Pinpoint the cell where the given text exists, returning its [x, y] midpoint coordinate. 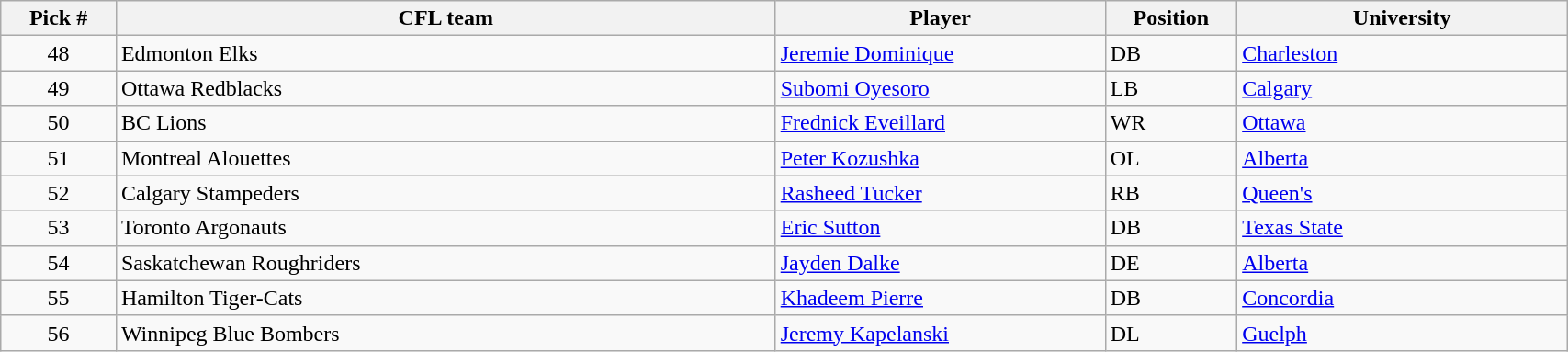
CFL team [446, 18]
Saskatchewan Roughriders [446, 263]
DE [1171, 263]
54 [59, 263]
Edmonton Elks [446, 53]
LB [1171, 88]
Guelph [1402, 333]
WR [1171, 123]
56 [59, 333]
53 [59, 228]
Winnipeg Blue Bombers [446, 333]
Rasheed Tucker [941, 193]
Frednick Eveillard [941, 123]
Player [941, 18]
Toronto Argonauts [446, 228]
Montreal Alouettes [446, 158]
Khadeem Pierre [941, 298]
Position [1171, 18]
RB [1171, 193]
University [1402, 18]
Queen's [1402, 193]
55 [59, 298]
52 [59, 193]
Subomi Oyesoro [941, 88]
48 [59, 53]
Charleston [1402, 53]
49 [59, 88]
Eric Sutton [941, 228]
Hamilton Tiger-Cats [446, 298]
Concordia [1402, 298]
Calgary [1402, 88]
DL [1171, 333]
Jeremy Kapelanski [941, 333]
Peter Kozushka [941, 158]
50 [59, 123]
Jeremie Dominique [941, 53]
Texas State [1402, 228]
Pick # [59, 18]
BC Lions [446, 123]
Calgary Stampeders [446, 193]
51 [59, 158]
OL [1171, 158]
Jayden Dalke [941, 263]
Ottawa [1402, 123]
Ottawa Redblacks [446, 88]
